Extract the (X, Y) coordinate from the center of the cell holding the provided text.  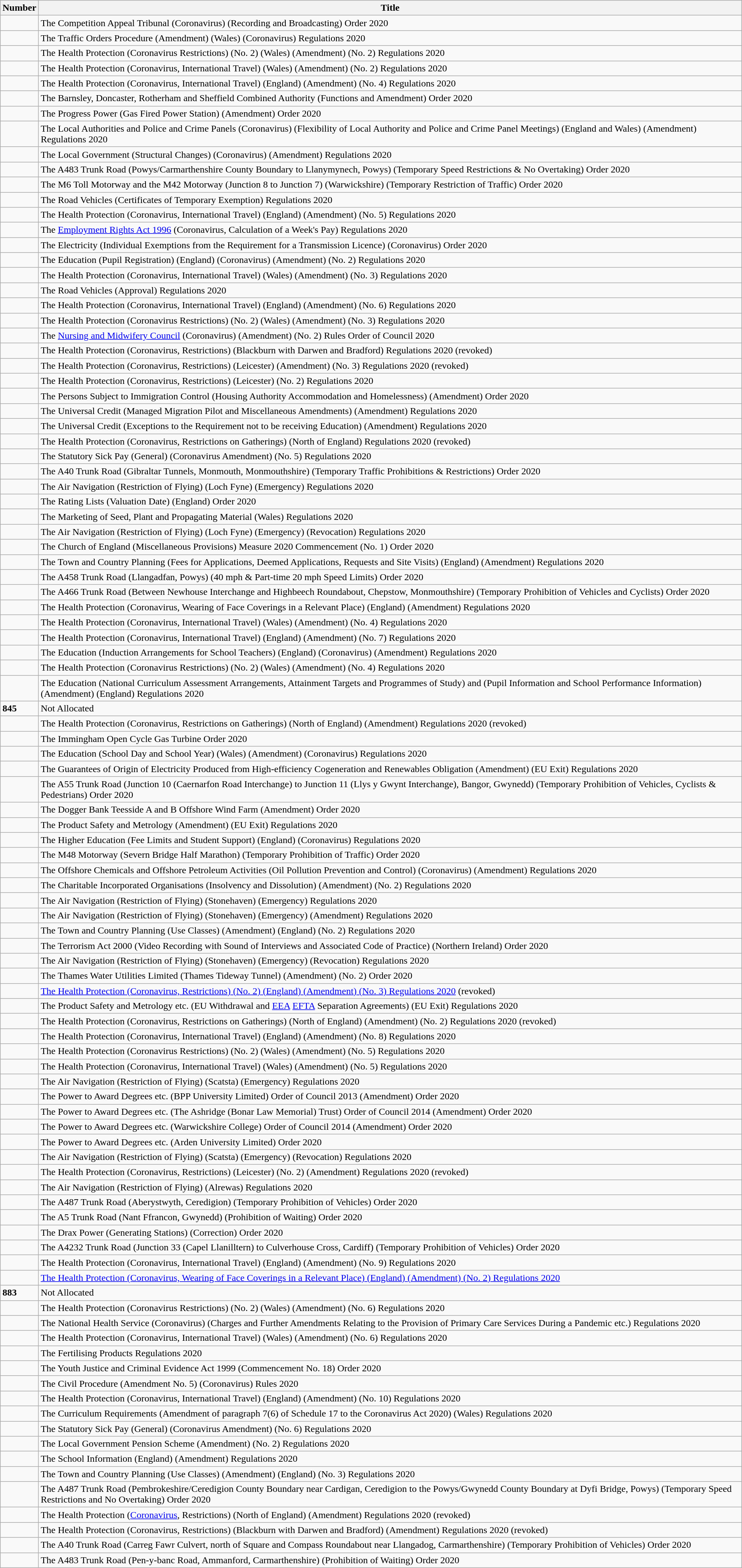
The Health Protection (Coronavirus Restrictions) (No. 2) (Wales) (Amendment) (No. 6) Regulations 2020 (390, 1308)
The A40 Trunk Road (Gibraltar Tunnels, Monmouth, Monmouthshire) (Temporary Traffic Prohibitions & Restrictions) Order 2020 (390, 472)
The Health Protection (Coronavirus Restrictions) (No. 2) (Wales) (Amendment) (No. 4) Regulations 2020 (390, 667)
The Product Safety and Metrology (Amendment) (EU Exit) Regulations 2020 (390, 825)
The Health Protection (Coronavirus, International Travel) (Wales) (Amendment) (No. 2) Regulations 2020 (390, 68)
The Health Protection (Coronavirus, Restrictions on Gatherings) (North of England) (Amendment) (No. 2) Regulations 2020 (revoked) (390, 1021)
The Youth Justice and Criminal Evidence Act 1999 (Commencement No. 18) Order 2020 (390, 1368)
The Air Navigation (Restriction of Flying) (Stonehaven) (Emergency) (Revocation) Regulations 2020 (390, 961)
The Health Protection (Coronavirus, International Travel) (England) (Amendment) (No. 9) Regulations 2020 (390, 1263)
The Health Protection (Coronavirus, International Travel) (England) (Amendment) (No. 10) Regulations 2020 (390, 1398)
The Civil Procedure (Amendment No. 5) (Coronavirus) Rules 2020 (390, 1383)
The M6 Toll Motorway and the M42 Motorway (Junction 8 to Junction 7) (Warwickshire) (Temporary Restriction of Traffic) Order 2020 (390, 184)
845 (19, 709)
The Terrorism Act 2000 (Video Recording with Sound of Interviews and Associated Code of Practice) (Northern Ireland) Order 2020 (390, 946)
The Dogger Bank Teesside A and B Offshore Wind Farm (Amendment) Order 2020 (390, 810)
The Town and Country Planning (Use Classes) (Amendment) (England) (No. 2) Regulations 2020 (390, 930)
The Health Protection (Coronavirus Restrictions) (No. 2) (Wales) (Amendment) (No. 3) Regulations 2020 (390, 320)
The Health Protection (Coronavirus Restrictions) (No. 2) (Wales) (Amendment) (No. 5) Regulations 2020 (390, 1051)
The Thames Water Utilities Limited (Thames Tideway Tunnel) (Amendment) (No. 2) Order 2020 (390, 976)
The A458 Trunk Road (Llangadfan, Powys) (40 mph & Part-time 20 mph Speed Limits) Order 2020 (390, 577)
The Road Vehicles (Certificates of Temporary Exemption) Regulations 2020 (390, 199)
The Health Protection (Coronavirus, Restrictions) (Leicester) (Amendment) (No. 3) Regulations 2020 (revoked) (390, 366)
The Health Protection (Coronavirus, Restrictions) (North of England) (Amendment) Regulations 2020 (revoked) (390, 1515)
The Traffic Orders Procedure (Amendment) (Wales) (Coronavirus) Regulations 2020 (390, 38)
The Education (Pupil Registration) (England) (Coronavirus) (Amendment) (No. 2) Regulations 2020 (390, 260)
The Nursing and Midwifery Council (Coronavirus) (Amendment) (No. 2) Rules Order of Council 2020 (390, 335)
The M48 Motorway (Severn Bridge Half Marathon) (Temporary Prohibition of Traffic) Order 2020 (390, 855)
The Power to Award Degrees etc. (Warwickshire College) Order of Council 2014 (Amendment) Order 2020 (390, 1127)
The Health Protection (Coronavirus, Restrictions) (No. 2) (England) (Amendment) (No. 3) Regulations 2020 (revoked) (390, 991)
The Curriculum Requirements (Amendment of paragraph 7(6) of Schedule 17 to the Coronavirus Act 2020) (Wales) Regulations 2020 (390, 1413)
The Guarantees of Origin of Electricity Produced from High-efficiency Cogeneration and Renewables Obligation (Amendment) (EU Exit) Regulations 2020 (390, 769)
The Local Government Pension Scheme (Amendment) (No. 2) Regulations 2020 (390, 1444)
The Health Protection (Coronavirus, Restrictions on Gatherings) (North of England) Regulations 2020 (revoked) (390, 441)
The Higher Education (Fee Limits and Student Support) (England) (Coronavirus) Regulations 2020 (390, 840)
The Barnsley, Doncaster, Rotherham and Sheffield Combined Authority (Functions and Amendment) Order 2020 (390, 98)
The Health Protection (Coronavirus, International Travel) (Wales) (Amendment) (No. 3) Regulations 2020 (390, 275)
The Health Protection (Coronavirus, Wearing of Face Coverings in a Relevant Place) (England) (Amendment) (No. 2) Regulations 2020 (390, 1278)
The Education (School Day and School Year) (Wales) (Amendment) (Coronavirus) Regulations 2020 (390, 754)
The Progress Power (Gas Fired Power Station) (Amendment) Order 2020 (390, 113)
The Air Navigation (Restriction of Flying) (Stonehaven) (Emergency) Regulations 2020 (390, 900)
The Health Protection (Coronavirus, International Travel) (Wales) (Amendment) (No. 4) Regulations 2020 (390, 622)
The Air Navigation (Restriction of Flying) (Scatsta) (Emergency) (Revocation) Regulations 2020 (390, 1157)
The Power to Award Degrees etc. (BPP University Limited) Order of Council 2013 (Amendment) Order 2020 (390, 1096)
The Health Protection (Coronavirus, International Travel) (Wales) (Amendment) (No. 5) Regulations 2020 (390, 1066)
The Marketing of Seed, Plant and Propagating Material (Wales) Regulations 2020 (390, 517)
The A5 Trunk Road (Nant Ffrancon, Gwynedd) (Prohibition of Waiting) Order 2020 (390, 1217)
The Health Protection (Coronavirus, International Travel) (Wales) (Amendment) (No. 6) Regulations 2020 (390, 1338)
The A4232 Trunk Road (Junction 33 (Capel Llanilltern) to Culverhouse Cross, Cardiff) (Temporary Prohibition of Vehicles) Order 2020 (390, 1248)
The Power to Award Degrees etc. (The Ashridge (Bonar Law Memorial) Trust) Order of Council 2014 (Amendment) Order 2020 (390, 1112)
The Employment Rights Act 1996 (Coronavirus, Calculation of a Week's Pay) Regulations 2020 (390, 230)
The Health Protection (Coronavirus, Restrictions) (Blackburn with Darwen and Bradford) Regulations 2020 (revoked) (390, 351)
The Health Protection (Coronavirus, International Travel) (England) (Amendment) (No. 7) Regulations 2020 (390, 637)
The Electricity (Individual Exemptions from the Requirement for a Transmission Licence) (Coronavirus) Order 2020 (390, 245)
The Town and Country Planning (Fees for Applications, Deemed Applications, Requests and Site Visits) (England) (Amendment) Regulations 2020 (390, 562)
The Air Navigation (Restriction of Flying) (Loch Fyne) (Emergency) Regulations 2020 (390, 487)
The Power to Award Degrees etc. (Arden University Limited) Order 2020 (390, 1142)
The Air Navigation (Restriction of Flying) (Loch Fyne) (Emergency) (Revocation) Regulations 2020 (390, 532)
The Statutory Sick Pay (General) (Coronavirus Amendment) (No. 5) Regulations 2020 (390, 456)
The Air Navigation (Restriction of Flying) (Alrewas) Regulations 2020 (390, 1187)
The Health Protection (Coronavirus, Restrictions on Gatherings) (North of England) (Amendment) Regulations 2020 (revoked) (390, 724)
The Competition Appeal Tribunal (Coronavirus) (Recording and Broadcasting) Order 2020 (390, 23)
The Health Protection (Coronavirus, International Travel) (England) (Amendment) (No. 4) Regulations 2020 (390, 83)
The Air Navigation (Restriction of Flying) (Stonehaven) (Emergency) (Amendment) Regulations 2020 (390, 915)
The Drax Power (Generating Stations) (Correction) Order 2020 (390, 1233)
The Church of England (Miscellaneous Provisions) Measure 2020 Commencement (No. 1) Order 2020 (390, 547)
The Health Protection (Coronavirus, International Travel) (England) (Amendment) (No. 6) Regulations 2020 (390, 305)
The Road Vehicles (Approval) Regulations 2020 (390, 290)
The Health Protection (Coronavirus Restrictions) (No. 2) (Wales) (Amendment) (No. 2) Regulations 2020 (390, 53)
The Universal Credit (Exceptions to the Requirement not to be receiving Education) (Amendment) Regulations 2020 (390, 426)
The Universal Credit (Managed Migration Pilot and Miscellaneous Amendments) (Amendment) Regulations 2020 (390, 411)
The A483 Trunk Road (Pen-y-banc Road, Ammanford, Carmarthenshire) (Prohibition of Waiting) Order 2020 (390, 1560)
The Health Protection (Coronavirus, International Travel) (England) (Amendment) (No. 5) Regulations 2020 (390, 215)
The Product Safety and Metrology etc. (EU Withdrawal and EEA EFTA Separation Agreements) (EU Exit) Regulations 2020 (390, 1006)
The Education (Induction Arrangements for School Teachers) (England) (Coronavirus) (Amendment) Regulations 2020 (390, 652)
The Health Protection (Coronavirus, Restrictions) (Blackburn with Darwen and Bradford) (Amendment) Regulations 2020 (revoked) (390, 1530)
The Fertilising Products Regulations 2020 (390, 1353)
The School Information (England) (Amendment) Regulations 2020 (390, 1459)
The A487 Trunk Road (Aberystwyth, Ceredigion) (Temporary Prohibition of Vehicles) Order 2020 (390, 1202)
The Air Navigation (Restriction of Flying) (Scatsta) (Emergency) Regulations 2020 (390, 1081)
The Immingham Open Cycle Gas Turbine Order 2020 (390, 739)
Title (390, 8)
The Statutory Sick Pay (General) (Coronavirus Amendment) (No. 6) Regulations 2020 (390, 1429)
Number (19, 8)
The Persons Subject to Immigration Control (Housing Authority Accommodation and Homelessness) (Amendment) Order 2020 (390, 396)
The Local Government (Structural Changes) (Coronavirus) (Amendment) Regulations 2020 (390, 154)
883 (19, 1293)
The A483 Trunk Road (Powys/Carmarthenshire County Boundary to Llanymynech, Powys) (Temporary Speed Restrictions & No Overtaking) Order 2020 (390, 169)
The Health Protection (Coronavirus, Restrictions) (Leicester) (No. 2) (Amendment) Regulations 2020 (revoked) (390, 1172)
The Town and Country Planning (Use Classes) (Amendment) (England) (No. 3) Regulations 2020 (390, 1474)
The Health Protection (Coronavirus, Wearing of Face Coverings in a Relevant Place) (England) (Amendment) Regulations 2020 (390, 607)
The Health Protection (Coronavirus, International Travel) (England) (Amendment) (No. 8) Regulations 2020 (390, 1036)
The Charitable Incorporated Organisations (Insolvency and Dissolution) (Amendment) (No. 2) Regulations 2020 (390, 885)
The Health Protection (Coronavirus, Restrictions) (Leicester) (No. 2) Regulations 2020 (390, 381)
The Rating Lists (Valuation Date) (England) Order 2020 (390, 502)
The Offshore Chemicals and Offshore Petroleum Activities (Oil Pollution Prevention and Control) (Coronavirus) (Amendment) Regulations 2020 (390, 870)
